Scan for the cell matching the given text and deliver its (x, y) coordinate at center. 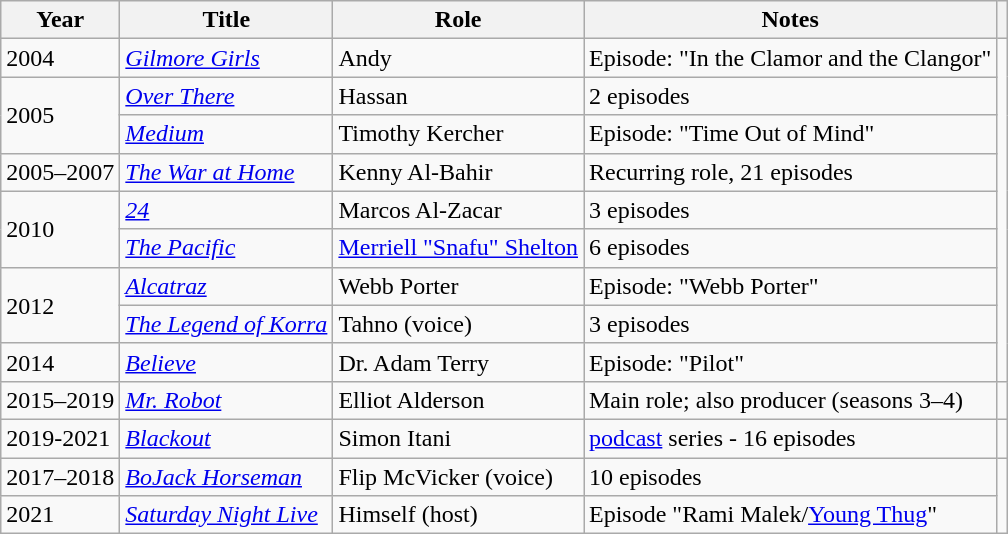
Webb Porter (458, 286)
Mr. Robot (226, 400)
The War at Home (226, 172)
Medium (226, 134)
Recurring role, 21 episodes (790, 172)
2004 (60, 58)
2019-2021 (60, 438)
Episode: "Pilot" (790, 362)
Andy (458, 58)
Believe (226, 362)
Episode: "Time Out of Mind" (790, 134)
Himself (host) (458, 515)
Main role; also producer (seasons 3–4) (790, 400)
Gilmore Girls (226, 58)
2010 (60, 229)
Episode: "In the Clamor and the Clangor" (790, 58)
Episode: "Webb Porter" (790, 286)
2 episodes (790, 96)
Year (60, 20)
Over There (226, 96)
2017–2018 (60, 477)
Flip McVicker (voice) (458, 477)
Timothy Kercher (458, 134)
podcast series - 16 episodes (790, 438)
2014 (60, 362)
6 episodes (790, 248)
24 (226, 210)
2005 (60, 115)
10 episodes (790, 477)
Role (458, 20)
Notes (790, 20)
Title (226, 20)
Simon Itani (458, 438)
Elliot Alderson (458, 400)
Kenny Al-Bahir (458, 172)
Episode "Rami Malek/Young Thug" (790, 515)
Tahno (voice) (458, 324)
Hassan (458, 96)
Dr. Adam Terry (458, 362)
The Pacific (226, 248)
Saturday Night Live (226, 515)
2015–2019 (60, 400)
2021 (60, 515)
2012 (60, 305)
Merriell "Snafu" Shelton (458, 248)
BoJack Horseman (226, 477)
The Legend of Korra (226, 324)
Blackout (226, 438)
2005–2007 (60, 172)
Alcatraz (226, 286)
Marcos Al-Zacar (458, 210)
